Provide the [x, y] coordinate of the cell's center where the given text is located.  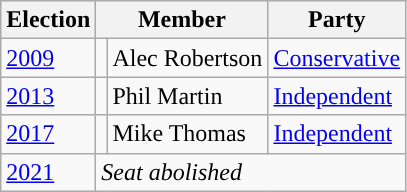
Alec Robertson [188, 58]
Member [182, 20]
2013 [48, 96]
Mike Thomas [188, 134]
2009 [48, 58]
Conservative [337, 58]
Seat abolished [251, 172]
Party [337, 20]
2021 [48, 172]
Election [48, 20]
2017 [48, 134]
Phil Martin [188, 96]
